Capture the cell that displays the provided text and extract its [x, y] central coordinate. 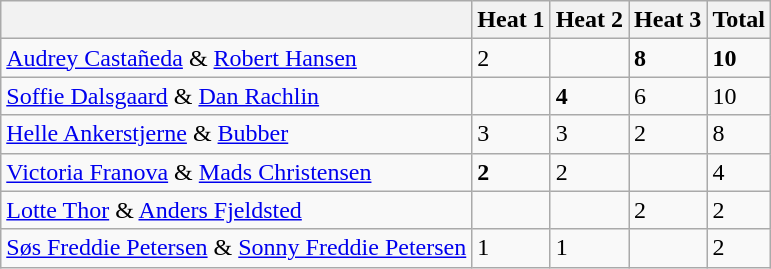
6 [668, 96]
Audrey Castañeda & Robert Hansen [236, 58]
Heat 2 [589, 20]
Lotte Thor & Anders Fjeldsted [236, 210]
Heat 1 [511, 20]
Heat 3 [668, 20]
Total [739, 20]
Victoria Franova & Mads Christensen [236, 172]
Helle Ankerstjerne & Bubber [236, 134]
Søs Freddie Petersen & Sonny Freddie Petersen [236, 248]
Soffie Dalsgaard & Dan Rachlin [236, 96]
